Locate the cell with the specified text and output its (x, y) center coordinate. 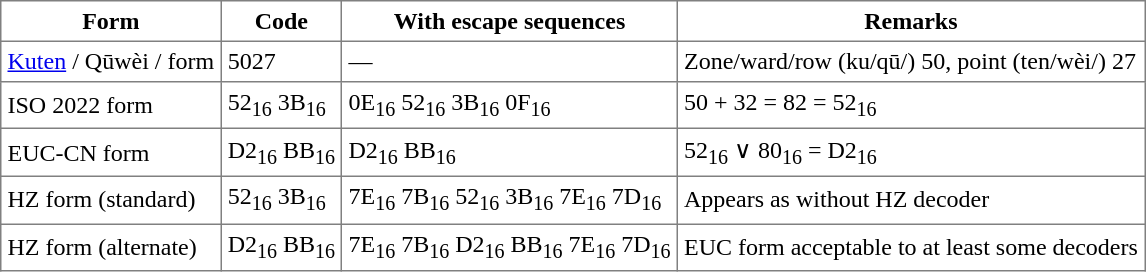
7E16 7B16 5216 3B16 7E16 7D16 (510, 200)
Form (111, 21)
0E16 5216 3B16 0F16 (510, 106)
5027 (282, 61)
Remarks (910, 21)
Code (282, 21)
Kuten / Qūwèi / form (111, 61)
HZ form (standard) (111, 200)
Zone/ward/row (ku/qū/) 50, point (ten/wèi/) 27 (910, 61)
ISO 2022 form (111, 106)
EUC-CN form (111, 153)
HZ form (alternate) (111, 248)
EUC form acceptable to at least some decoders (910, 248)
With escape sequences (510, 21)
— (510, 61)
50 + 32 = 82 = 5216 (910, 106)
5216 ∨ 8016 = D216 (910, 153)
7E16 7B16 D216 BB16 7E16 7D16 (510, 248)
Appears as without HZ decoder (910, 200)
